Provide the [x, y] coordinate of the cell's center where the given text is located.  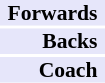
Backs [52, 41]
Coach [52, 70]
Forwards [52, 13]
